Return [X, Y] of the center of cell containing provided text 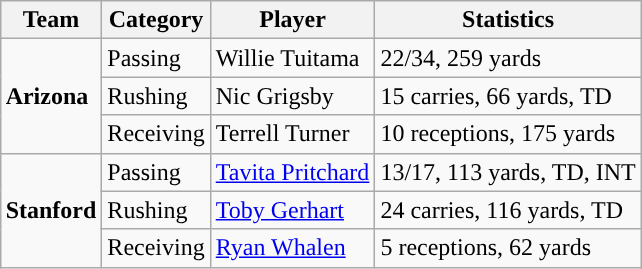
Ryan Whalen [292, 248]
Stanford [51, 210]
Tavita Pritchard [292, 172]
13/17, 113 yards, TD, INT [508, 172]
Nic Grigsby [292, 96]
24 carries, 116 yards, TD [508, 210]
10 receptions, 175 yards [508, 134]
Category [156, 20]
Statistics [508, 20]
Toby Gerhart [292, 210]
Willie Tuitama [292, 58]
5 receptions, 62 yards [508, 248]
Arizona [51, 96]
Team [51, 20]
22/34, 259 yards [508, 58]
15 carries, 66 yards, TD [508, 96]
Terrell Turner [292, 134]
Player [292, 20]
